Scan for the cell matching the given text and deliver its (x, y) coordinate at center. 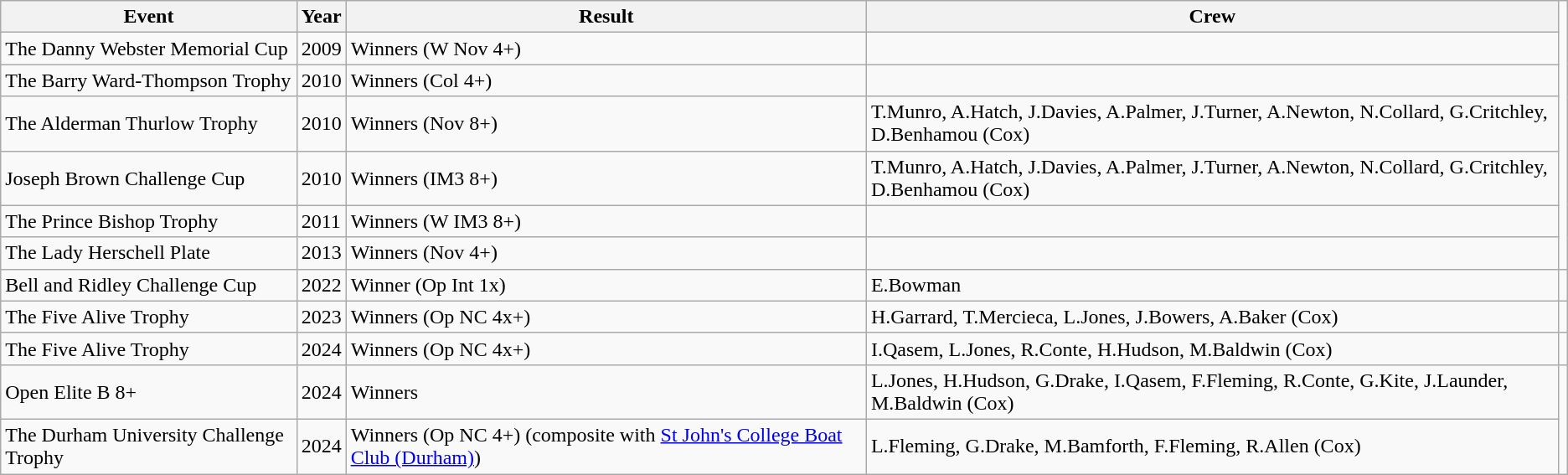
2011 (322, 221)
Winners (Nov 4+) (606, 253)
The Danny Webster Memorial Cup (149, 49)
Joseph Brown Challenge Cup (149, 178)
The Lady Herschell Plate (149, 253)
Event (149, 17)
2013 (322, 253)
I.Qasem, L.Jones, R.Conte, H.Hudson, M.Baldwin (Cox) (1212, 349)
2022 (322, 285)
L.Fleming, G.Drake, M.Bamforth, F.Fleming, R.Allen (Cox) (1212, 446)
Winners (Op NC 4+) (composite with St John's College Boat Club (Durham)) (606, 446)
The Prince Bishop Trophy (149, 221)
2009 (322, 49)
Winners (Nov 8+) (606, 124)
Open Elite B 8+ (149, 392)
H.Garrard, T.Mercieca, L.Jones, J.Bowers, A.Baker (Cox) (1212, 317)
Winner (Op Int 1x) (606, 285)
Crew (1212, 17)
The Barry Ward-Thompson Trophy (149, 80)
Year (322, 17)
Bell and Ridley Challenge Cup (149, 285)
Winners (W IM3 8+) (606, 221)
E.Bowman (1212, 285)
2023 (322, 317)
Result (606, 17)
Winners (IM3 8+) (606, 178)
Winners (Col 4+) (606, 80)
Winners (W Nov 4+) (606, 49)
Winners (606, 392)
The Durham University Challenge Trophy (149, 446)
L.Jones, H.Hudson, G.Drake, I.Qasem, F.Fleming, R.Conte, G.Kite, J.Launder, M.Baldwin (Cox) (1212, 392)
The Alderman Thurlow Trophy (149, 124)
